Search for the cell housing the specified text and yield its (X, Y) center coordinate. 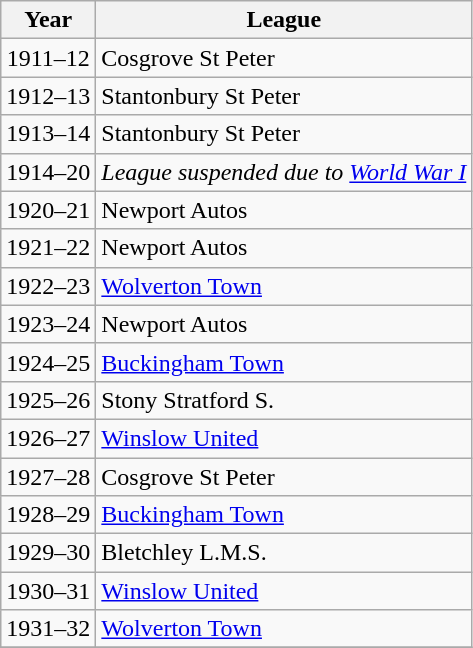
1931–32 (48, 629)
1925–26 (48, 400)
1920–21 (48, 210)
1929–30 (48, 553)
1928–29 (48, 515)
1911–12 (48, 58)
Year (48, 20)
1923–24 (48, 324)
1930–31 (48, 591)
Bletchley L.M.S. (284, 553)
Stony Stratford S. (284, 400)
1926–27 (48, 438)
1924–25 (48, 362)
1914–20 (48, 172)
League (284, 20)
1927–28 (48, 477)
1913–14 (48, 134)
1922–23 (48, 286)
1921–22 (48, 248)
League suspended due to World War I (284, 172)
1912–13 (48, 96)
